Search for the cell housing the specified text and yield its [X, Y] center coordinate. 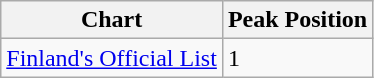
Chart [112, 20]
1 [297, 58]
Finland's Official List [112, 58]
Peak Position [297, 20]
